For the text-containing cell, return its midpoint in [X, Y] coordinate format. 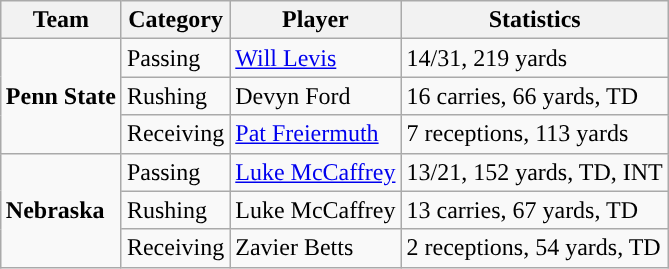
Will Levis [316, 58]
Statistics [534, 20]
Devyn Ford [316, 96]
16 carries, 66 yards, TD [534, 96]
Category [175, 20]
Team [60, 20]
Penn State [60, 96]
14/31, 219 yards [534, 58]
13/21, 152 yards, TD, INT [534, 172]
2 receptions, 54 yards, TD [534, 248]
7 receptions, 113 yards [534, 134]
Pat Freiermuth [316, 134]
13 carries, 67 yards, TD [534, 210]
Player [316, 20]
Nebraska [60, 210]
Zavier Betts [316, 248]
